Capture the cell that displays the provided text and extract its [X, Y] central coordinate. 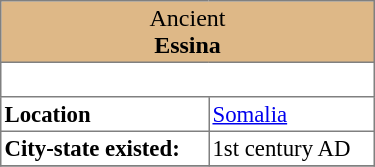
Location [105, 114]
1st century AD [292, 148]
City-state existed: [105, 148]
Somalia [292, 114]
AncientEssina [188, 32]
